Identify which cell holds the provided text, then report its [x, y] central coordinate. 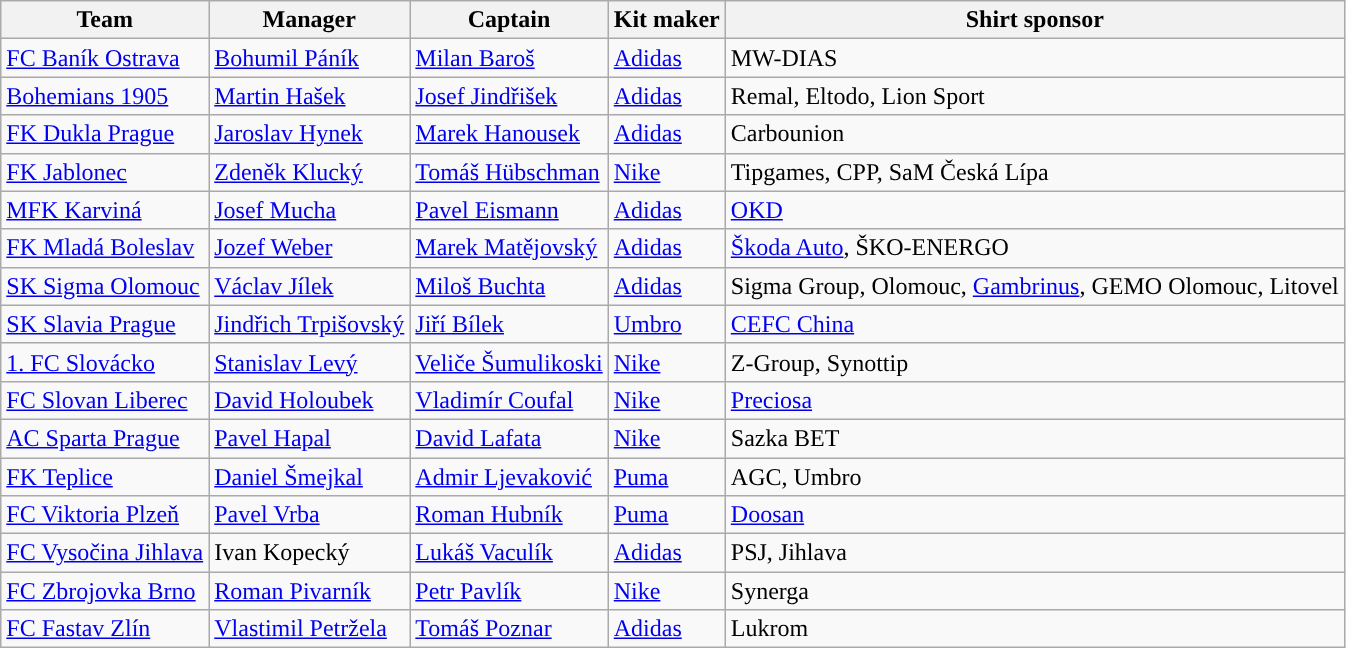
Vladimír Coufal [509, 400]
FC Slovan Liberec [105, 400]
Tipgames, CPP, SaM Česká Lípa [1034, 172]
Daniel Šmejkal [310, 477]
CEFC China [1034, 324]
Pavel Vrba [310, 515]
AC Sparta Prague [105, 438]
Lukáš Vaculík [509, 553]
Veliče Šumulikoski [509, 362]
Preciosa [1034, 400]
Team [105, 20]
David Holoubek [310, 400]
SK Sigma Olomouc [105, 286]
Jaroslav Hynek [310, 134]
FC Zbrojovka Brno [105, 591]
FC Vysočina Jihlava [105, 553]
OKD [1034, 210]
Remal, Eltodo, Lion Sport [1034, 96]
Jindřich Trpišovský [310, 324]
Tomáš Poznar [509, 629]
Captain [509, 20]
FK Jablonec [105, 172]
Marek Matějovský [509, 248]
Zdeněk Klucký [310, 172]
Z-Group, Synottip [1034, 362]
Martin Hašek [310, 96]
Doosan [1034, 515]
Petr Pavlík [509, 591]
David Lafata [509, 438]
Carbounion [1034, 134]
SK Slavia Prague [105, 324]
Lukrom [1034, 629]
Josef Mucha [310, 210]
Miloš Buchta [509, 286]
Marek Hanousek [509, 134]
Sazka BET [1034, 438]
Umbro [666, 324]
Roman Pivarník [310, 591]
Tomáš Hübschman [509, 172]
Josef Jindřišek [509, 96]
Škoda Auto, ŠKO-ENERGO [1034, 248]
Ivan Kopecký [310, 553]
Sigma Group, Olomouc, Gambrinus, GEMO Olomouc, Litovel [1034, 286]
Bohumil Páník [310, 58]
FC Fastav Zlín [105, 629]
MFK Karviná [105, 210]
Manager [310, 20]
Vlastimil Petržela [310, 629]
Bohemians 1905 [105, 96]
Pavel Hapal [310, 438]
FK Dukla Prague [105, 134]
FC Viktoria Plzeň [105, 515]
AGC, Umbro [1034, 477]
FK Mladá Boleslav [105, 248]
Synerga [1034, 591]
Jiří Bílek [509, 324]
Pavel Eismann [509, 210]
Kit maker [666, 20]
FK Teplice [105, 477]
PSJ, Jihlava [1034, 553]
Stanislav Levý [310, 362]
Shirt sponsor [1034, 20]
MW-DIAS [1034, 58]
Jozef Weber [310, 248]
Roman Hubník [509, 515]
Milan Baroš [509, 58]
FC Baník Ostrava [105, 58]
1. FC Slovácko [105, 362]
Admir Ljevaković [509, 477]
Václav Jílek [310, 286]
